Output the [X, Y] coordinate of the center of the cell containing the given text.  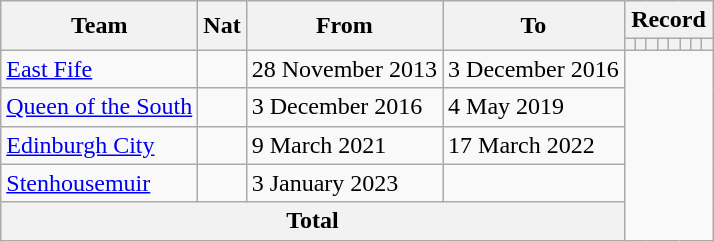
Team [100, 26]
4 May 2019 [534, 107]
East Fife [100, 69]
Record [668, 20]
28 November 2013 [344, 69]
From [344, 26]
To [534, 26]
9 March 2021 [344, 145]
Edinburgh City [100, 145]
17 March 2022 [534, 145]
Queen of the South [100, 107]
3 January 2023 [344, 183]
Stenhousemuir [100, 183]
Total [312, 221]
Nat [222, 26]
